Find where the given text appears and provide that cell's center as (X, Y) coordinate. 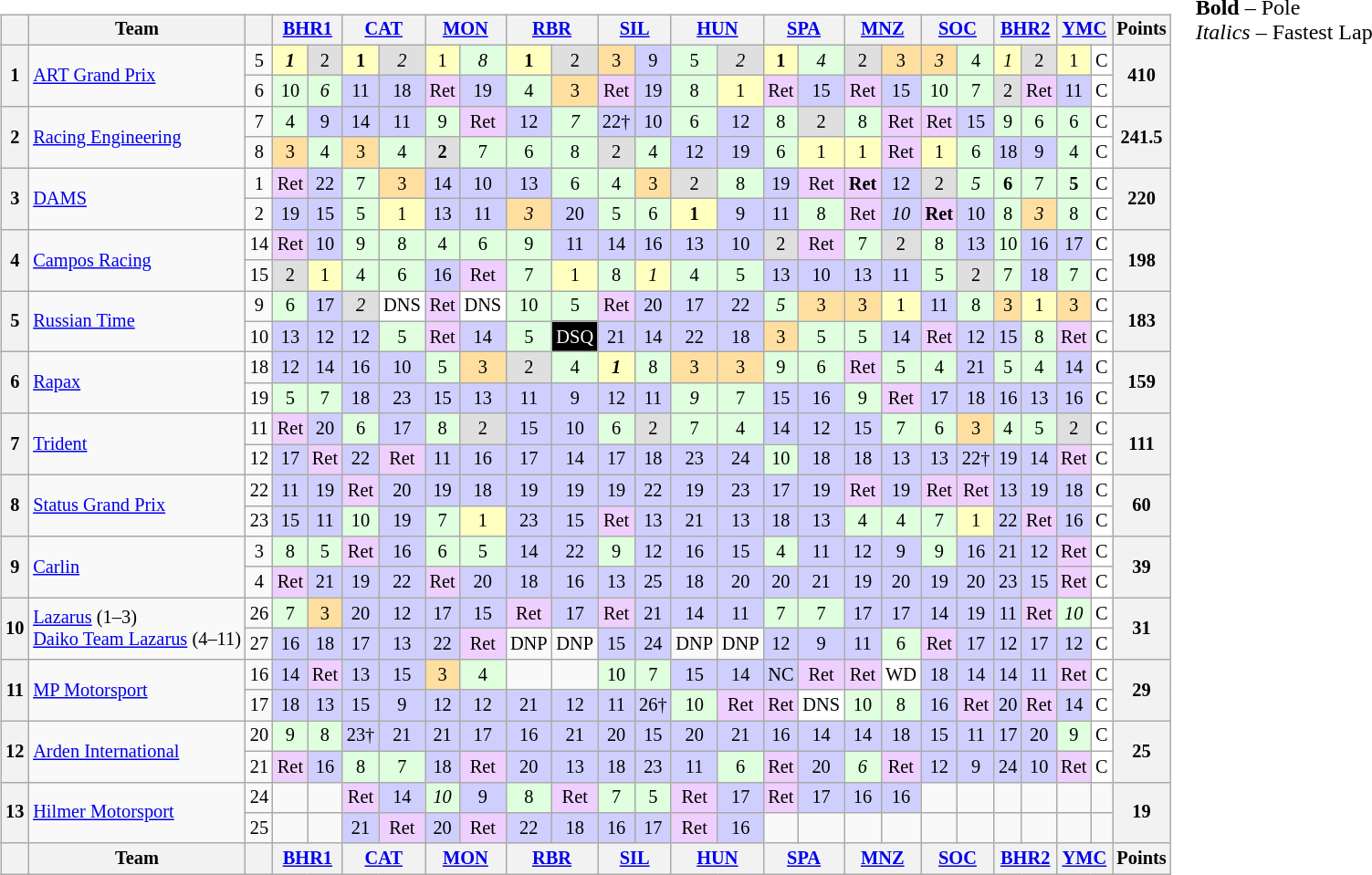
39 (1141, 568)
DSQ (575, 337)
MP Motorsport (137, 690)
Racing Engineering (137, 137)
220 (1141, 199)
Campos Racing (137, 259)
29 (1141, 690)
Carlin (137, 568)
60 (1141, 505)
23† (361, 736)
26 (259, 613)
241.5 (1141, 137)
WD (901, 674)
Rapax (137, 383)
198 (1141, 259)
111 (1141, 443)
410 (1141, 75)
31 (1141, 628)
DAMS (137, 199)
Status Grand Prix (137, 505)
Hilmer Motorsport (137, 812)
Lazarus (1–3) Daiko Team Lazarus (4–11) (137, 628)
Russian Time (137, 321)
159 (1141, 383)
NC (780, 674)
ART Grand Prix (137, 75)
Trident (137, 443)
183 (1141, 321)
27 (259, 644)
Arden International (137, 752)
26† (653, 705)
